Pinpoint the cell where the given text exists, returning its [X, Y] midpoint coordinate. 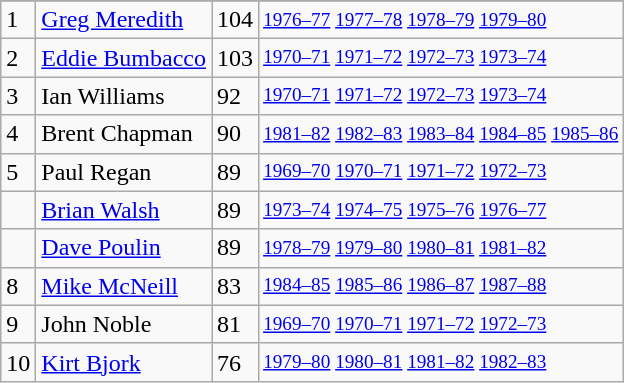
John Noble [124, 324]
Mike McNeill [124, 286]
Greg Meredith [124, 20]
8 [18, 286]
103 [236, 58]
76 [236, 362]
2 [18, 58]
10 [18, 362]
Eddie Bumbacco [124, 58]
9 [18, 324]
Brian Walsh [124, 210]
Kirt Bjork [124, 362]
Dave Poulin [124, 248]
104 [236, 20]
92 [236, 96]
Ian Williams [124, 96]
1973–74 1974–75 1975–76 1976–77 [441, 210]
3 [18, 96]
5 [18, 172]
Brent Chapman [124, 134]
90 [236, 134]
1981–82 1982–83 1983–84 1984–85 1985–86 [441, 134]
1976–77 1977–78 1978–79 1979–80 [441, 20]
1978–79 1979–80 1980–81 1981–82 [441, 248]
1979–80 1980–81 1981–82 1982–83 [441, 362]
81 [236, 324]
4 [18, 134]
1 [18, 20]
83 [236, 286]
1984–85 1985–86 1986–87 1987–88 [441, 286]
Paul Regan [124, 172]
